For the text-containing cell, return its midpoint in (x, y) coordinate format. 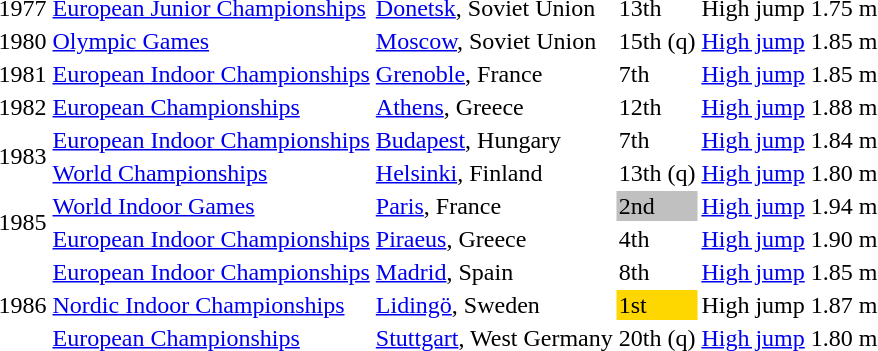
Budapest, Hungary (494, 140)
Olympic Games (211, 41)
2nd (657, 206)
Lidingö, Sweden (494, 305)
15th (q) (657, 41)
Helsinki, Finland (494, 173)
1st (657, 305)
Madrid, Spain (494, 272)
13th (q) (657, 173)
Piraeus, Greece (494, 239)
World Championships (211, 173)
12th (657, 107)
World Indoor Games (211, 206)
European Championships (211, 107)
Grenoble, France (494, 74)
4th (657, 239)
Paris, France (494, 206)
8th (657, 272)
Moscow, Soviet Union (494, 41)
Athens, Greece (494, 107)
Nordic Indoor Championships (211, 305)
